Extract the [x, y] coordinate from the center of the cell holding the provided text.  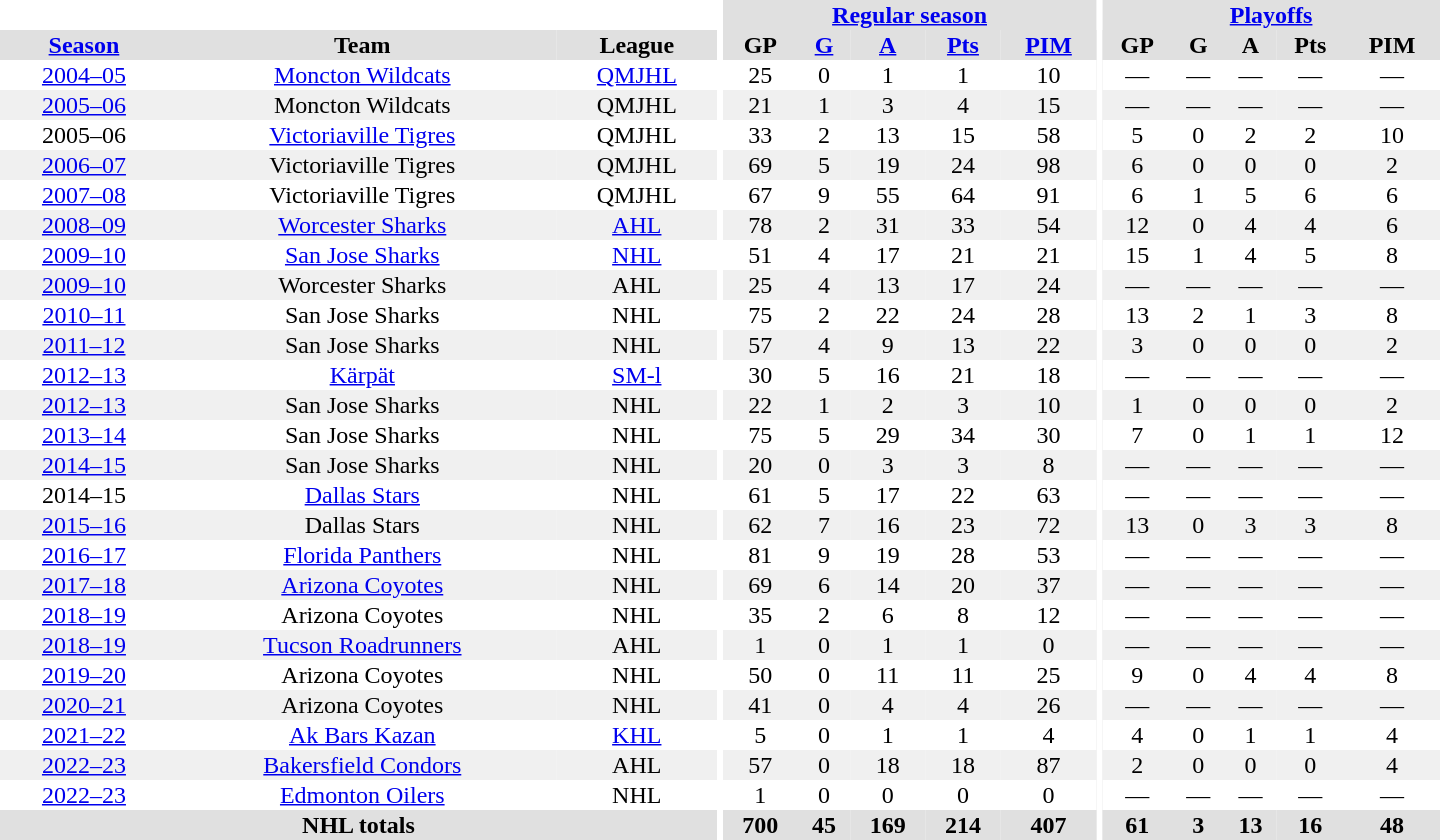
Bakersfield Condors [362, 765]
41 [760, 705]
58 [1049, 135]
KHL [637, 735]
2020–21 [84, 705]
700 [760, 825]
Florida Panthers [362, 555]
2013–14 [84, 435]
34 [962, 435]
2016–17 [84, 555]
48 [1392, 825]
SM-l [637, 375]
37 [1049, 585]
2007–08 [84, 195]
214 [962, 825]
91 [1049, 195]
81 [760, 555]
78 [760, 225]
Tucson Roadrunners [362, 645]
87 [1049, 765]
67 [760, 195]
2019–20 [84, 675]
72 [1049, 525]
2008–09 [84, 225]
98 [1049, 165]
Season [84, 45]
26 [1049, 705]
63 [1049, 495]
35 [760, 615]
2010–11 [84, 315]
407 [1049, 825]
29 [888, 435]
NHL totals [358, 825]
169 [888, 825]
14 [888, 585]
55 [888, 195]
2015–16 [84, 525]
2017–18 [84, 585]
31 [888, 225]
Kärpät [362, 375]
League [637, 45]
Regular season [910, 15]
Team [362, 45]
53 [1049, 555]
Edmonton Oilers [362, 795]
45 [824, 825]
2006–07 [84, 165]
62 [760, 525]
54 [1049, 225]
Ak Bars Kazan [362, 735]
23 [962, 525]
64 [962, 195]
51 [760, 255]
2011–12 [84, 345]
2004–05 [84, 75]
Playoffs [1271, 15]
50 [760, 675]
2021–22 [84, 735]
